Output the (X, Y) coordinate of the center of the cell containing the given text.  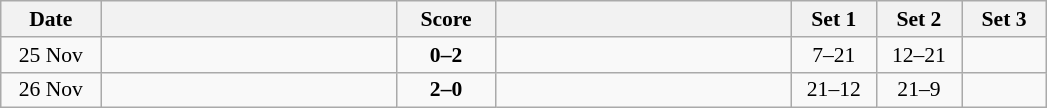
Set 3 (1004, 19)
0–2 (446, 55)
2–0 (446, 90)
Date (51, 19)
21–9 (918, 90)
12–21 (918, 55)
21–12 (834, 90)
26 Nov (51, 90)
Set 2 (918, 19)
7–21 (834, 55)
Score (446, 19)
25 Nov (51, 55)
Set 1 (834, 19)
